For the text-containing cell, return its midpoint in (X, Y) coordinate format. 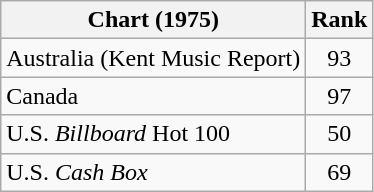
U.S. Cash Box (154, 172)
Australia (Kent Music Report) (154, 58)
93 (340, 58)
50 (340, 134)
Canada (154, 96)
97 (340, 96)
Chart (1975) (154, 20)
U.S. Billboard Hot 100 (154, 134)
Rank (340, 20)
69 (340, 172)
